Capture the cell that displays the provided text and extract its [X, Y] central coordinate. 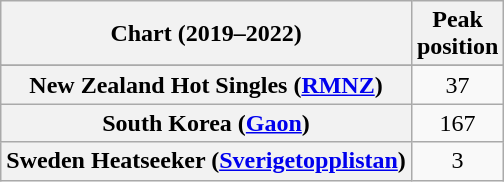
South Korea (Gaon) [206, 123]
3 [457, 161]
37 [457, 85]
Chart (2019–2022) [206, 34]
Peakposition [457, 34]
167 [457, 123]
Sweden Heatseeker (Sverigetopplistan) [206, 161]
New Zealand Hot Singles (RMNZ) [206, 85]
